Capture the cell that displays the provided text and extract its [x, y] central coordinate. 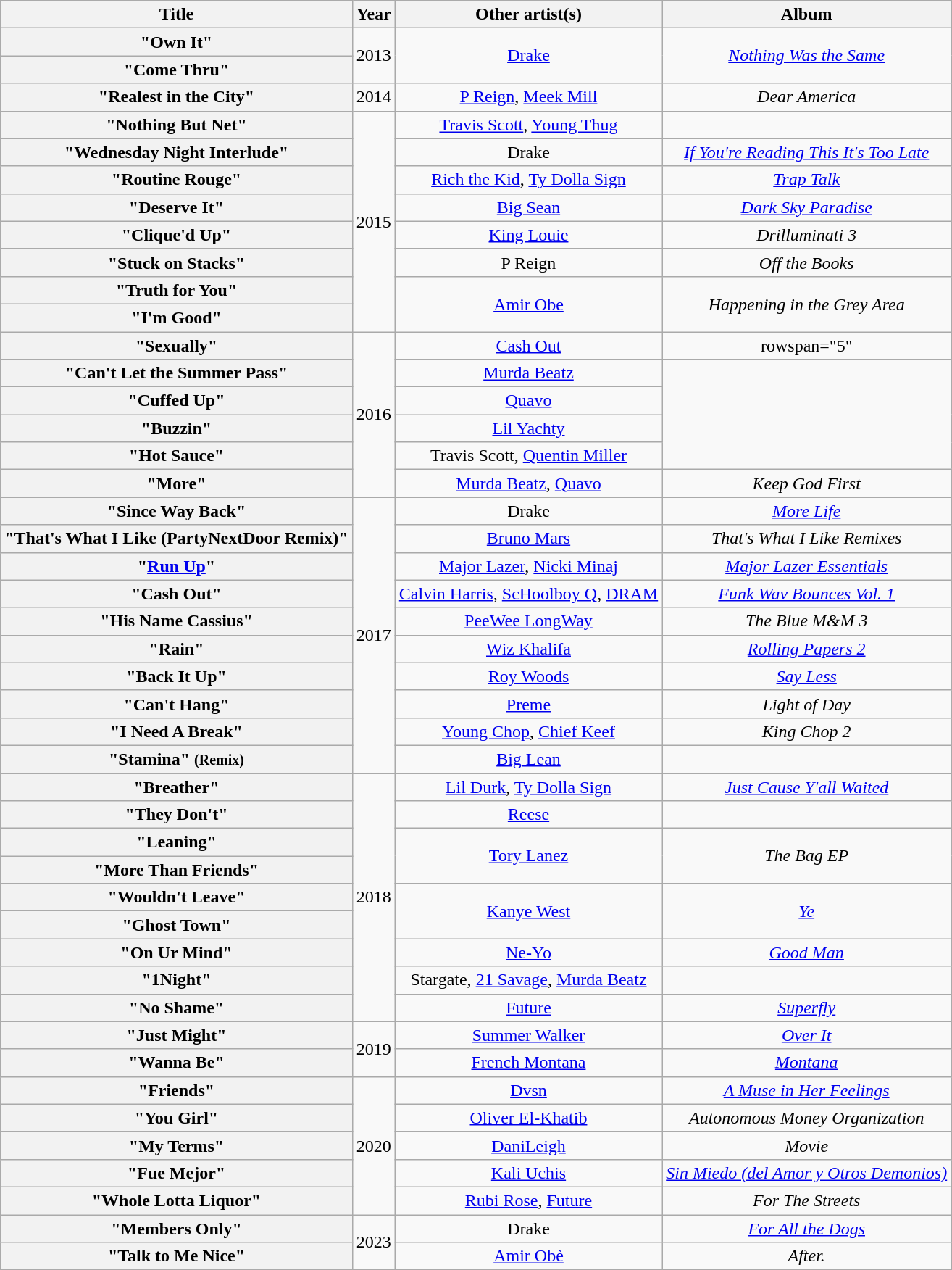
"Wednesday Night Interlude" [177, 152]
"Can't Let the Summer Pass" [177, 373]
Year [374, 14]
Big Lean [528, 759]
2016 [374, 415]
Over It [807, 1035]
Dark Sky Paradise [807, 207]
2020 [374, 1145]
2023 [374, 1242]
"Wanna Be" [177, 1063]
That's What I Like Remixes [807, 539]
Major Lazer, Nicki Minaj [528, 566]
"His Name Cassius" [177, 621]
Rolling Papers 2 [807, 649]
Nothing Was the Same [807, 56]
"Friends" [177, 1090]
"Hot Sauce" [177, 456]
Lil Durk, Ty Dolla Sign [528, 787]
Future [528, 1008]
"My Terms" [177, 1145]
King Chop 2 [807, 731]
A Muse in Her Feelings [807, 1090]
French Montana [528, 1063]
Summer Walker [528, 1035]
"Come Thru" [177, 70]
Album [807, 14]
"Leaning" [177, 842]
Murda Beatz [528, 373]
Roy Woods [528, 676]
2019 [374, 1049]
Travis Scott, Quentin Miller [528, 456]
Dvsn [528, 1090]
Funk Wav Bounces Vol. 1 [807, 594]
2014 [374, 97]
For The Streets [807, 1200]
"Breather" [177, 787]
Stargate, 21 Savage, Murda Beatz [528, 980]
Cash Out [528, 346]
"Realest in the City" [177, 97]
"Fue Mejor" [177, 1173]
After. [807, 1256]
Big Sean [528, 207]
"Stamina" (Remix) [177, 759]
Superfly [807, 1008]
Calvin Harris, ScHoolboy Q, DRAM [528, 594]
"Ghost Town" [177, 925]
Light of Day [807, 704]
Ye [807, 911]
"Truth for You" [177, 290]
"Talk to Me Nice" [177, 1256]
"More Than Friends" [177, 870]
For All the Dogs [807, 1229]
"They Don't" [177, 815]
Lil Yachty [528, 428]
2018 [374, 897]
Autonomous Money Organization [807, 1118]
PeeWee LongWay [528, 621]
More Life [807, 511]
Trap Talk [807, 180]
King Louie [528, 235]
"Wouldn't Leave" [177, 897]
Say Less [807, 676]
Reese [528, 815]
2017 [374, 635]
Off the Books [807, 262]
"Can't Hang" [177, 704]
Montana [807, 1063]
Kali Uchis [528, 1173]
"Sexually" [177, 346]
"That's What I Like (PartyNextDoor Remix)" [177, 539]
Wiz Khalifa [528, 649]
Rubi Rose, Future [528, 1200]
Movie [807, 1145]
"Members Only" [177, 1229]
"Run Up" [177, 566]
DaniLeigh [528, 1145]
"Nothing But Net" [177, 125]
2015 [374, 221]
Tory Lanez [528, 856]
Travis Scott, Young Thug [528, 125]
Keep God First [807, 483]
"More" [177, 483]
"I Need A Break" [177, 731]
Good Man [807, 952]
P Reign [528, 262]
"Own It" [177, 42]
"I'm Good" [177, 317]
"Cash Out" [177, 594]
Dear America [807, 97]
Bruno Mars [528, 539]
"Just Might" [177, 1035]
"No Shame" [177, 1008]
The Bag EP [807, 856]
"Buzzin" [177, 428]
"Whole Lotta Liquor" [177, 1200]
rowspan="5" [807, 346]
Young Chop, Chief Keef [528, 731]
"Since Way Back" [177, 511]
Other artist(s) [528, 14]
"1Night" [177, 980]
"Stuck on Stacks" [177, 262]
If You're Reading This It's Too Late [807, 152]
Rich the Kid, Ty Dolla Sign [528, 180]
The Blue M&M 3 [807, 621]
Quavo [528, 401]
P Reign, Meek Mill [528, 97]
"Deserve It" [177, 207]
Murda Beatz, Quavo [528, 483]
Preme [528, 704]
Just Cause Y'all Waited [807, 787]
Title [177, 14]
"Back It Up" [177, 676]
Kanye West [528, 911]
"Routine Rouge" [177, 180]
Happening in the Grey Area [807, 304]
Ne-Yo [528, 952]
Amir Obe [528, 304]
Drilluminati 3 [807, 235]
Sin Miedo (del Amor y Otros Demonios) [807, 1173]
"You Girl" [177, 1118]
Major Lazer Essentials [807, 566]
Amir Obè [528, 1256]
"Rain" [177, 649]
2013 [374, 56]
"On Ur Mind" [177, 952]
"Clique'd Up" [177, 235]
"Cuffed Up" [177, 401]
Oliver El-Khatib [528, 1118]
